Return the [X, Y] coordinate for the center point of the cell that contains the specified text.  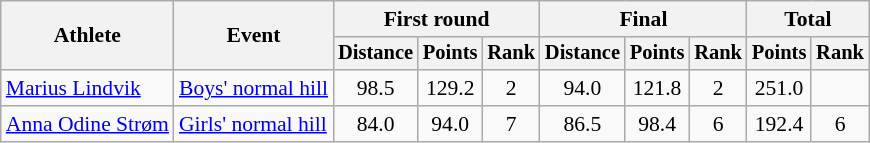
98.4 [657, 124]
7 [511, 124]
Boys' normal hill [254, 88]
Marius Lindvik [88, 88]
Girls' normal hill [254, 124]
Anna Odine Strøm [88, 124]
Total [808, 19]
Final [644, 19]
84.0 [376, 124]
Event [254, 36]
251.0 [779, 88]
121.8 [657, 88]
129.2 [450, 88]
First round [436, 19]
98.5 [376, 88]
192.4 [779, 124]
86.5 [582, 124]
Athlete [88, 36]
